Return (X, Y) of the center of cell containing provided text 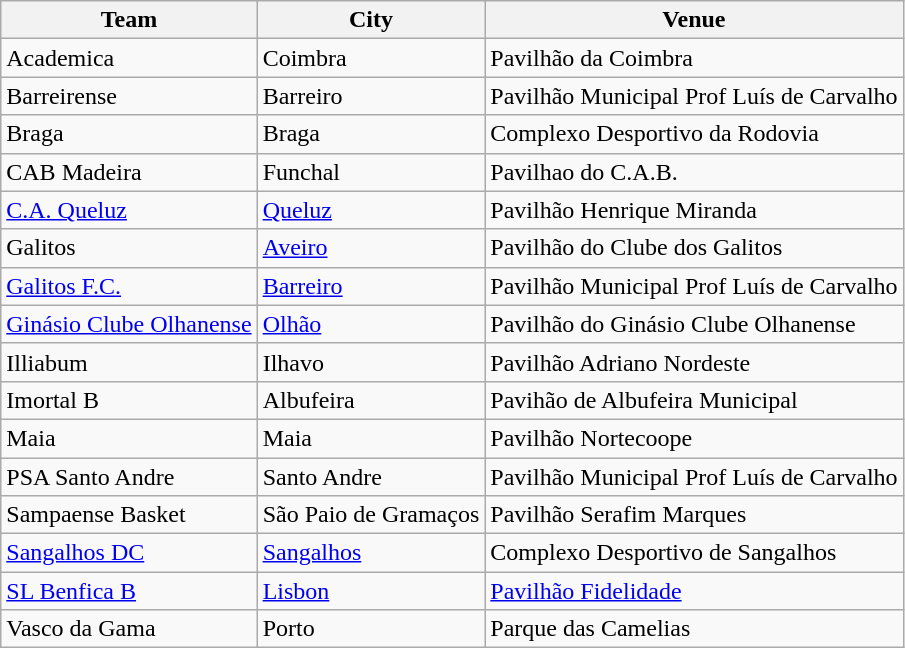
Coimbra (371, 58)
Queluz (371, 210)
Galitos F.C. (129, 286)
Ilhavo (371, 362)
City (371, 20)
Venue (694, 20)
Lisbon (371, 591)
Complexo Desportivo de Sangalhos (694, 553)
Pavilhão Adriano Nordeste (694, 362)
Illiabum (129, 362)
Pavilhão Nortecoope (694, 438)
Pavihão de Albufeira Municipal (694, 400)
Imortal B (129, 400)
Complexo Desportivo da Rodovia (694, 134)
Team (129, 20)
Pavilhao do C.A.B. (694, 172)
CAB Madeira (129, 172)
Albufeira (371, 400)
São Paio de Gramaços (371, 515)
Aveiro (371, 248)
Vasco da Gama (129, 629)
Pavilhão da Coimbra (694, 58)
PSA Santo Andre (129, 477)
SL Benfica B (129, 591)
Pavilhão do Clube dos Galitos (694, 248)
Pavilhão Henrique Miranda (694, 210)
Pavilhão do Ginásio Clube Olhanense (694, 324)
Porto (371, 629)
Pavilhão Fidelidade (694, 591)
Galitos (129, 248)
Olhão (371, 324)
Sangalhos (371, 553)
Academica (129, 58)
C.A. Queluz (129, 210)
Sampaense Basket (129, 515)
Sangalhos DC (129, 553)
Ginásio Clube Olhanense (129, 324)
Funchal (371, 172)
Pavilhão Serafim Marques (694, 515)
Barreirense (129, 96)
Parque das Camelias (694, 629)
Santo Andre (371, 477)
